Provide the (x, y) coordinate of the cell's center where the given text is located.  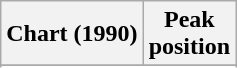
Chart (1990) (72, 34)
Peak position (189, 34)
